Extract the (X, Y) coordinate from the center of the cell holding the provided text.  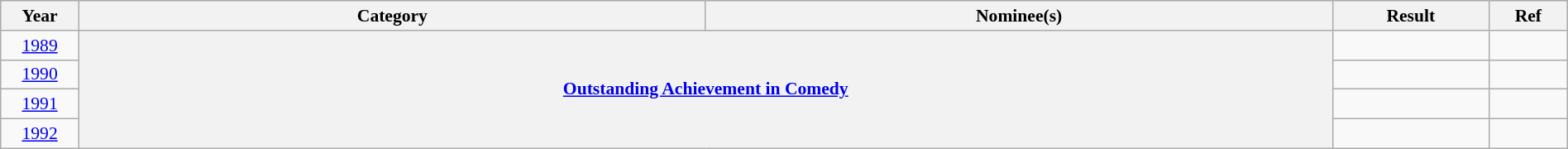
1990 (40, 74)
Nominee(s) (1019, 16)
1991 (40, 104)
1992 (40, 134)
1989 (40, 46)
Outstanding Achievement in Comedy (705, 89)
Result (1411, 16)
Ref (1528, 16)
Category (392, 16)
Year (40, 16)
